Return (x, y) of the center of cell containing provided text 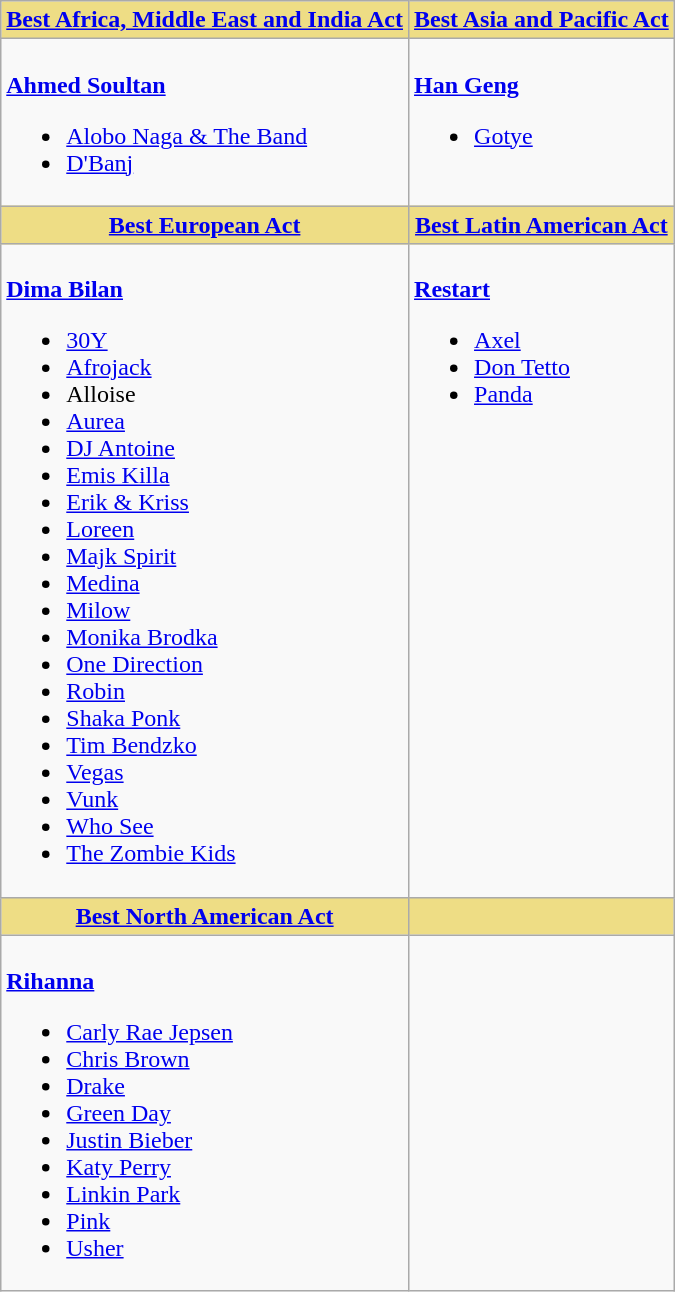
Han GengGotye (542, 122)
Best European Act (205, 225)
Best Africa, Middle East and India Act (205, 20)
Best North American Act (205, 916)
Best Asia and Pacific Act (542, 20)
Ahmed SoultanAlobo Naga & The BandD'Banj (205, 122)
RestartAxelDon TettoPanda (542, 570)
RihannaCarly Rae JepsenChris BrownDrakeGreen DayJustin BieberKaty PerryLinkin ParkPinkUsher (205, 1113)
Best Latin American Act (542, 225)
